Locate the cell with the specified text and output its (x, y) center coordinate. 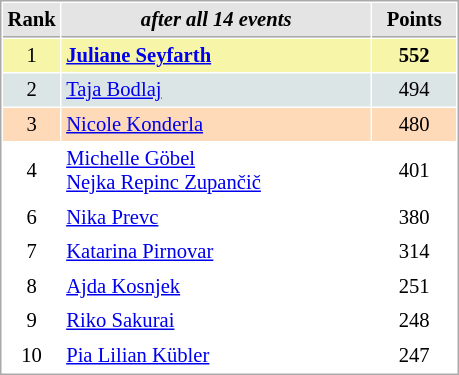
7 (32, 252)
8 (32, 286)
Rank (32, 20)
401 (414, 170)
6 (32, 218)
494 (414, 90)
Juliane Seyfarth (216, 56)
4 (32, 170)
3 (32, 124)
480 (414, 124)
Michelle Göbel Nejka Repinc Zupančič (216, 170)
2 (32, 90)
Ajda Kosnjek (216, 286)
Riko Sakurai (216, 320)
Taja Bodlaj (216, 90)
Nika Prevc (216, 218)
after all 14 events (216, 20)
Katarina Pirnovar (216, 252)
314 (414, 252)
10 (32, 356)
247 (414, 356)
552 (414, 56)
251 (414, 286)
9 (32, 320)
Pia Lilian Kübler (216, 356)
Points (414, 20)
248 (414, 320)
380 (414, 218)
1 (32, 56)
Nicole Konderla (216, 124)
